Output the (x, y) coordinate of the center of the cell containing the given text.  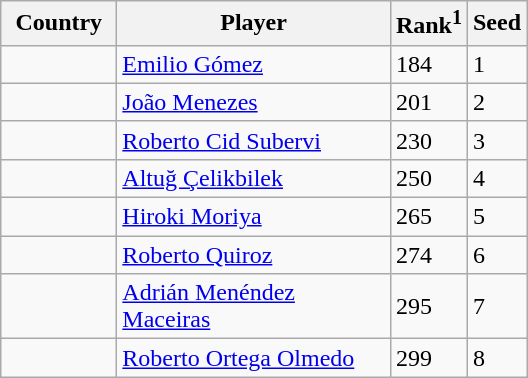
Roberto Ortega Olmedo (254, 358)
295 (428, 306)
7 (496, 306)
299 (428, 358)
Player (254, 24)
Adrián Menéndez Maceiras (254, 306)
201 (428, 102)
4 (496, 178)
5 (496, 217)
265 (428, 217)
Altuğ Çelikbilek (254, 178)
3 (496, 140)
8 (496, 358)
Hiroki Moriya (254, 217)
2 (496, 102)
6 (496, 255)
Emilio Gómez (254, 64)
250 (428, 178)
Rank1 (428, 24)
1 (496, 64)
230 (428, 140)
Seed (496, 24)
Country (59, 24)
184 (428, 64)
Roberto Quiroz (254, 255)
João Menezes (254, 102)
Roberto Cid Subervi (254, 140)
274 (428, 255)
